Find where the given text appears and provide that cell's center as (X, Y) coordinate. 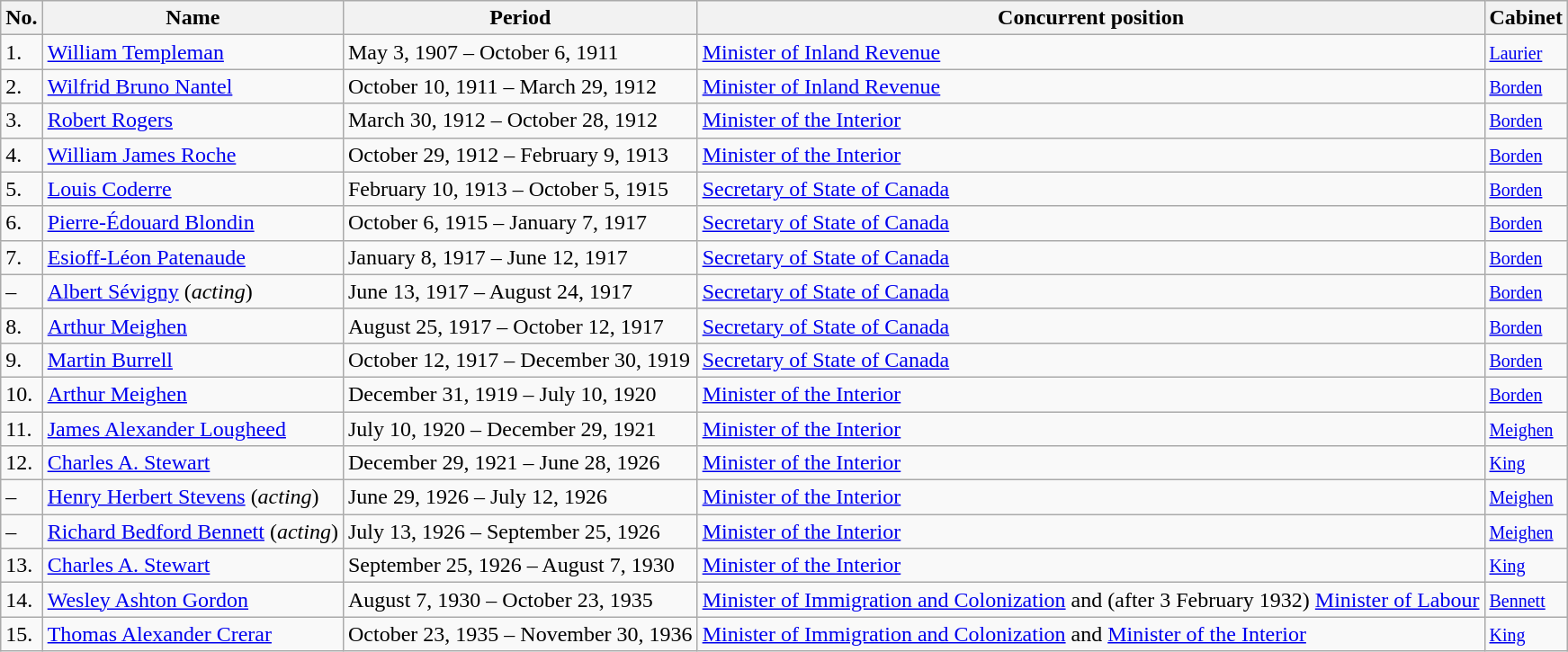
2. (22, 86)
Thomas Alexander Crerar (193, 634)
September 25, 1926 – August 7, 1930 (520, 566)
October 6, 1915 – January 7, 1917 (520, 223)
June 29, 1926 – July 12, 1926 (520, 497)
9. (22, 360)
July 13, 1926 – September 25, 1926 (520, 531)
Period (520, 18)
Minister of Immigration and Colonization and Minister of the Interior (1090, 634)
Robert Rogers (193, 121)
October 29, 1912 – February 9, 1913 (520, 155)
August 25, 1917 – October 12, 1917 (520, 326)
11. (22, 429)
October 23, 1935 – November 30, 1936 (520, 634)
Louis Coderre (193, 189)
Concurrent position (1090, 18)
William James Roche (193, 155)
January 8, 1917 – June 12, 1917 (520, 257)
October 10, 1911 – March 29, 1912 (520, 86)
William Templeman (193, 52)
15. (22, 634)
8. (22, 326)
December 31, 1919 – July 10, 1920 (520, 394)
James Alexander Lougheed (193, 429)
10. (22, 394)
6. (22, 223)
August 7, 1930 – October 23, 1935 (520, 600)
3. (22, 121)
12. (22, 463)
Cabinet (1526, 18)
Laurier (1526, 52)
14. (22, 600)
December 29, 1921 – June 28, 1926 (520, 463)
February 10, 1913 – October 5, 1915 (520, 189)
Wesley Ashton Gordon (193, 600)
Name (193, 18)
October 12, 1917 – December 30, 1919 (520, 360)
Albert Sévigny (acting) (193, 291)
Richard Bedford Bennett (acting) (193, 531)
Pierre-Édouard Blondin (193, 223)
7. (22, 257)
March 30, 1912 – October 28, 1912 (520, 121)
Martin Burrell (193, 360)
May 3, 1907 – October 6, 1911 (520, 52)
Henry Herbert Stevens (acting) (193, 497)
1. (22, 52)
13. (22, 566)
Bennett (1526, 600)
Wilfrid Bruno Nantel (193, 86)
No. (22, 18)
4. (22, 155)
Minister of Immigration and Colonization and (after 3 February 1932) Minister of Labour (1090, 600)
5. (22, 189)
July 10, 1920 – December 29, 1921 (520, 429)
Esioff-Léon Patenaude (193, 257)
June 13, 1917 – August 24, 1917 (520, 291)
